Determine the [x, y] coordinate at the center of the cell enclosing the given text.  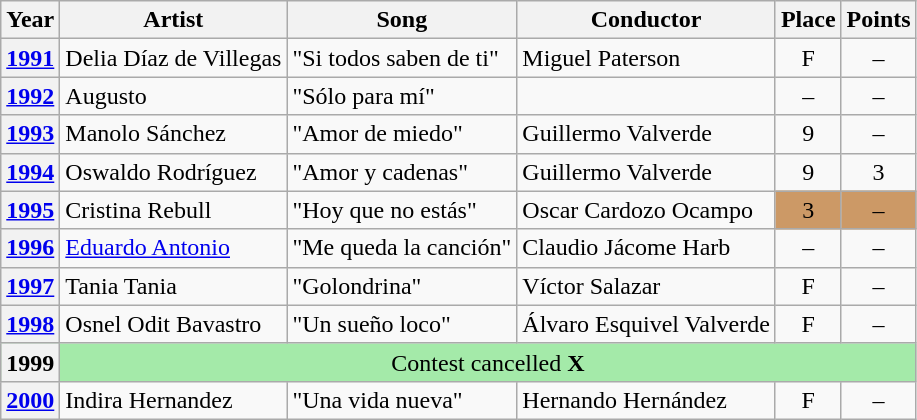
Tania Tania [174, 286]
1996 [30, 248]
"Una vida nueva" [402, 400]
Álvaro Esquivel Valverde [646, 324]
Indira Hernandez [174, 400]
"Me queda la canción" [402, 248]
"Golondrina" [402, 286]
Year [30, 20]
1993 [30, 134]
1992 [30, 96]
1999 [30, 362]
Oswaldo Rodríguez [174, 172]
Contest cancelled X [488, 362]
Place [808, 20]
Manolo Sánchez [174, 134]
1998 [30, 324]
Víctor Salazar [646, 286]
Song [402, 20]
1995 [30, 210]
"Si todos saben de ti" [402, 58]
Conductor [646, 20]
1991 [30, 58]
Points [878, 20]
Claudio Jácome Harb [646, 248]
1997 [30, 286]
Eduardo Antonio [174, 248]
Osnel Odit Bavastro [174, 324]
Miguel Paterson [646, 58]
"Sólo para mí" [402, 96]
Cristina Rebull [174, 210]
Hernando Hernández [646, 400]
"Un sueño loco" [402, 324]
"Hoy que no estás" [402, 210]
Delia Díaz de Villegas [174, 58]
Augusto [174, 96]
1994 [30, 172]
"Amor de miedo" [402, 134]
2000 [30, 400]
Oscar Cardozo Ocampo [646, 210]
Artist [174, 20]
"Amor y cadenas" [402, 172]
